Search for the cell housing the specified text and yield its (X, Y) center coordinate. 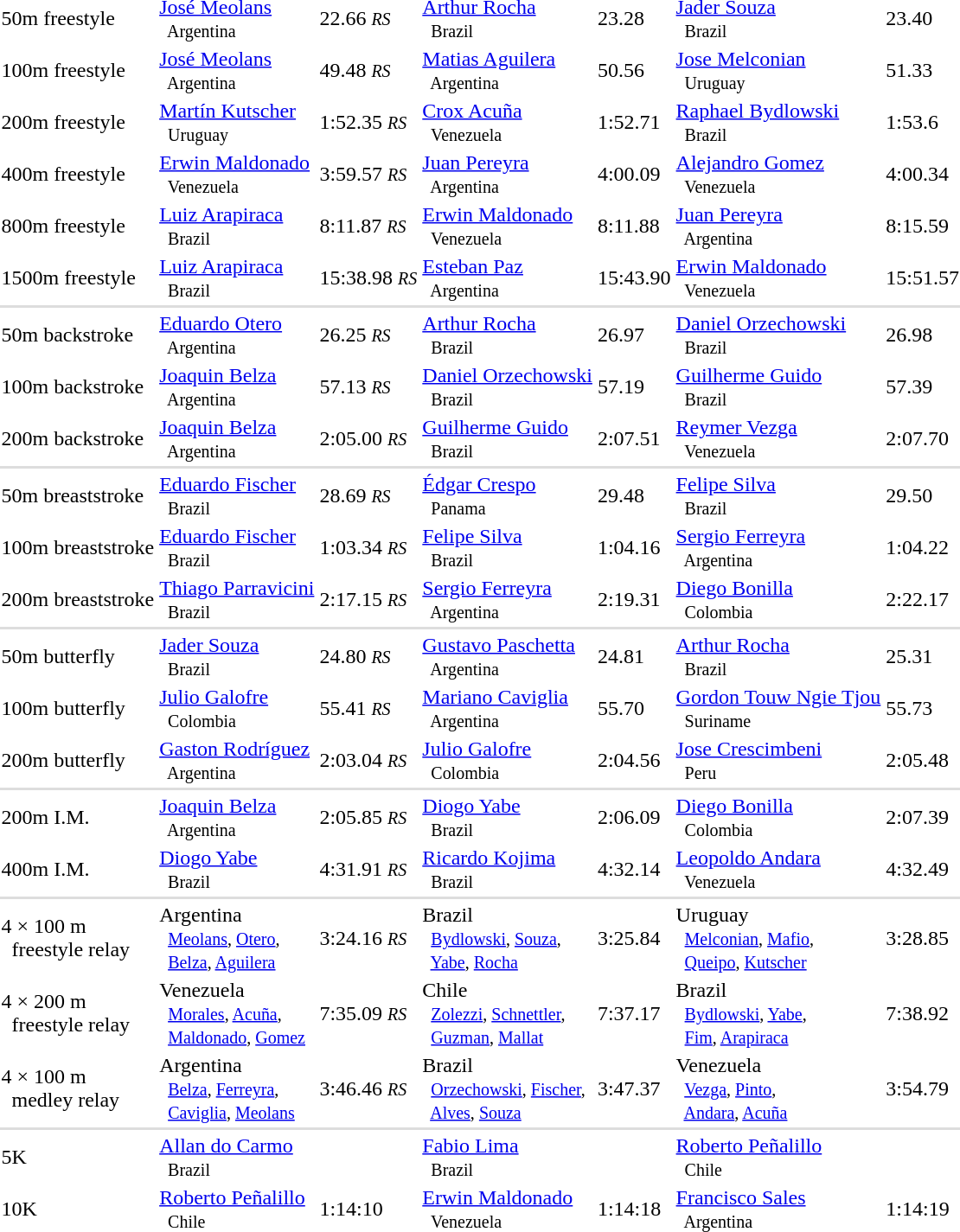
Fabio Lima Brazil (508, 1157)
Thiago Parravicini Brazil (237, 600)
100m freestyle (78, 71)
5K (78, 1157)
Allan do Carmo Brazil (237, 1157)
200m freestyle (78, 123)
Chile Zolezzi, Schnettler, Guzman, Mallat (508, 1013)
Gaston Rodríguez Argentina (237, 761)
Alejandro Gomez Venezuela (778, 175)
Martín Kutscher Uruguay (237, 123)
Matias Aguilera Argentina (508, 71)
800m freestyle (78, 227)
100m breaststroke (78, 548)
José Meolans Argentina (237, 71)
400m freestyle (78, 175)
4:00.09 (634, 175)
26.25 RS (368, 335)
2:03.04 RS (368, 761)
15:38.98 RS (368, 278)
Venezuela Vezga, Pinto, Andara, Acuña (778, 1088)
Jader Souza Brazil (237, 657)
24.81 (634, 657)
Mariano Caviglia Argentina (508, 709)
2:05.00 RS (368, 439)
Argentina Belza, Ferreyra, Caviglia, Meolans (237, 1088)
50m breaststroke (78, 496)
Argentina Meolans, Otero, Belza, Aguilera (237, 938)
2:07.51 (634, 439)
29.48 (634, 496)
Ricardo Kojima Brazil (508, 870)
Gustavo Paschetta Argentina (508, 657)
55.41 RS (368, 709)
50m backstroke (78, 335)
Uruguay Melconian, Mafio, Queipo, Kutscher (778, 938)
Venezuela Morales, Acuña, Maldonado, Gomez (237, 1013)
Gordon Touw Ngie Tjou Suriname (778, 709)
3:47.37 (634, 1088)
Crox Acuña Venezuela (508, 123)
Raphael Bydlowski Brazil (778, 123)
100m butterfly (78, 709)
50.56 (634, 71)
50m butterfly (78, 657)
7:37.17 (634, 1013)
1500m freestyle (78, 278)
1:03.34 RS (368, 548)
Jose Melconian Uruguay (778, 71)
4 × 100 m freestyle relay (78, 938)
24.80 RS (368, 657)
200m butterfly (78, 761)
49.48 RS (368, 71)
Roberto Peñalillo Chile (778, 1157)
4 × 100 m medley relay (78, 1088)
1:52.35 RS (368, 123)
100m backstroke (78, 387)
8:11.88 (634, 227)
Brazil Orzechowski, Fischer, Alves, Souza (508, 1088)
3:59.57 RS (368, 175)
Jose Crescimbeni Peru (778, 761)
2:19.31 (634, 600)
57.13 RS (368, 387)
Esteban Paz Argentina (508, 278)
2:17.15 RS (368, 600)
26.97 (634, 335)
4 × 200 m freestyle relay (78, 1013)
2:06.09 (634, 818)
Eduardo Otero Argentina (237, 335)
400m I.M. (78, 870)
8:11.87 RS (368, 227)
3:25.84 (634, 938)
2:04.56 (634, 761)
3:24.16 RS (368, 938)
4:31.91 RS (368, 870)
55.70 (634, 709)
15:43.90 (634, 278)
Édgar Crespo Panama (508, 496)
1:04.16 (634, 548)
2:05.85 RS (368, 818)
28.69 RS (368, 496)
Brazil Bydlowski, Yabe, Fim, Arapiraca (778, 1013)
Brazil Bydlowski, Souza, Yabe, Rocha (508, 938)
200m backstroke (78, 439)
1:52.71 (634, 123)
57.19 (634, 387)
200m breaststroke (78, 600)
200m I.M. (78, 818)
Leopoldo Andara Venezuela (778, 870)
Reymer Vezga Venezuela (778, 439)
7:35.09 RS (368, 1013)
3:46.46 RS (368, 1088)
4:32.14 (634, 870)
